Return the (x, y) coordinate for the center point of the cell that contains the specified text.  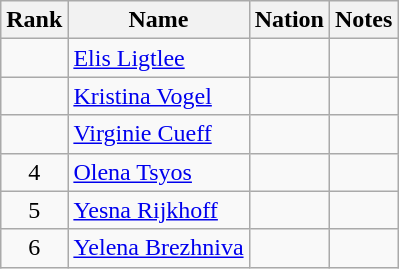
Yelena Brezhniva (158, 248)
Virginie Cueff (158, 134)
Kristina Vogel (158, 96)
Nation (289, 20)
5 (34, 210)
6 (34, 248)
Rank (34, 20)
Olena Tsyos (158, 172)
Yesna Rijkhoff (158, 210)
Notes (364, 20)
Name (158, 20)
Elis Ligtlee (158, 58)
4 (34, 172)
